Pinpoint the cell where the given text exists, returning its [X, Y] midpoint coordinate. 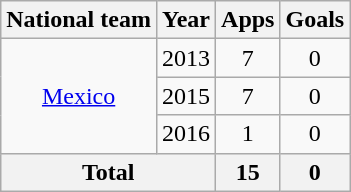
2013 [186, 58]
1 [248, 134]
Year [186, 20]
Mexico [79, 96]
Goals [315, 20]
Total [108, 172]
Apps [248, 20]
2015 [186, 96]
National team [79, 20]
15 [248, 172]
2016 [186, 134]
